Detect which cell encompasses the target text, then output its (x, y) center coordinate. 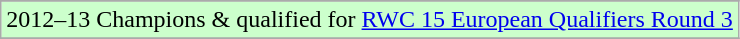
2012–13 Champions & qualified for RWC 15 European Qualifiers Round 3 (370, 20)
